Pinpoint the cell where the given text exists, returning its (x, y) midpoint coordinate. 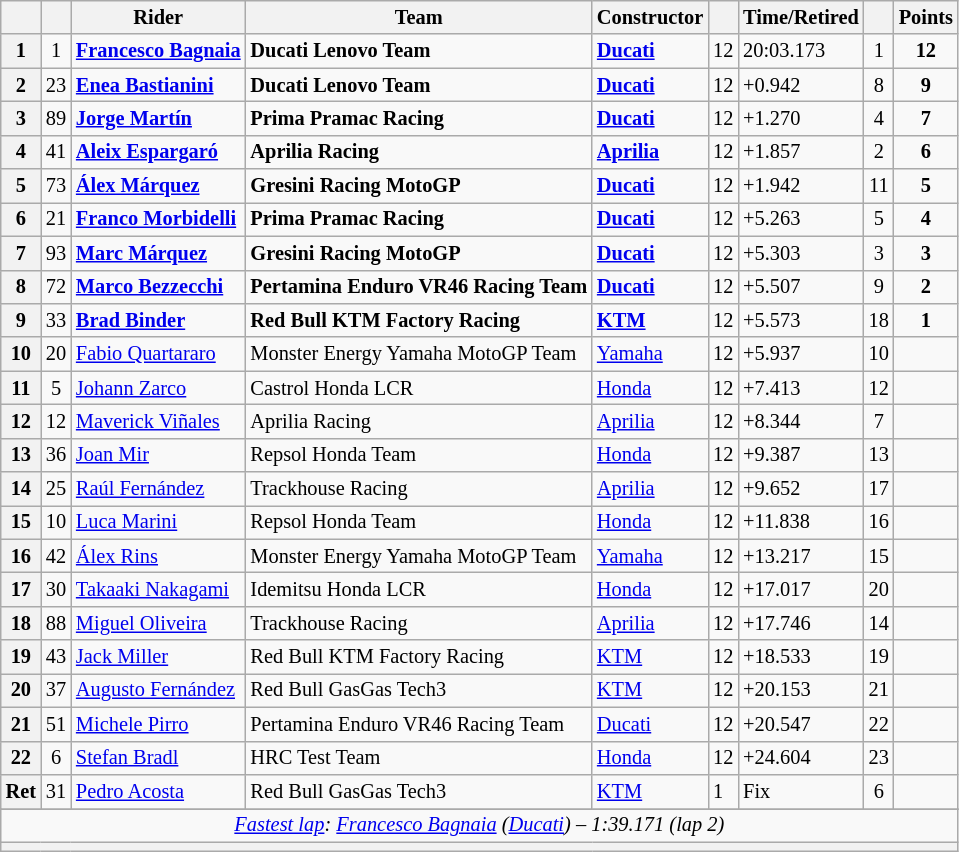
Team (420, 17)
Raúl Fernández (158, 489)
Marco Bezzecchi (158, 287)
+1.942 (801, 186)
93 (56, 253)
+9.652 (801, 489)
73 (56, 186)
20:03.173 (801, 51)
+13.217 (801, 556)
+5.263 (801, 219)
+1.857 (801, 152)
Maverick Viñales (158, 421)
Michele Pirro (158, 724)
+17.017 (801, 589)
41 (56, 152)
Aleix Espargaró (158, 152)
Constructor (650, 17)
Brad Binder (158, 320)
Stefan Bradl (158, 758)
Álex Márquez (158, 186)
+5.573 (801, 320)
Pedro Acosta (158, 791)
Fix (801, 791)
Joan Mir (158, 455)
Francesco Bagnaia (158, 51)
72 (56, 287)
33 (56, 320)
36 (56, 455)
43 (56, 657)
88 (56, 623)
+18.533 (801, 657)
+20.547 (801, 724)
Luca Marini (158, 522)
30 (56, 589)
Álex Rins (158, 556)
Ret (21, 791)
Enea Bastianini (158, 85)
+20.153 (801, 690)
25 (56, 489)
Fastest lap: Francesco Bagnaia (Ducati) – 1:39.171 (lap 2) (480, 825)
37 (56, 690)
+17.746 (801, 623)
42 (56, 556)
Castrol Honda LCR (420, 388)
HRC Test Team (420, 758)
Fabio Quartararo (158, 354)
Points (926, 17)
Jack Miller (158, 657)
Time/Retired (801, 17)
+7.413 (801, 388)
31 (56, 791)
+0.942 (801, 85)
Marc Márquez (158, 253)
Jorge Martín (158, 118)
+11.838 (801, 522)
51 (56, 724)
Takaaki Nakagami (158, 589)
Johann Zarco (158, 388)
+9.387 (801, 455)
89 (56, 118)
Augusto Fernández (158, 690)
+24.604 (801, 758)
Rider (158, 17)
+5.937 (801, 354)
+5.507 (801, 287)
Franco Morbidelli (158, 219)
Idemitsu Honda LCR (420, 589)
Miguel Oliveira (158, 623)
+1.270 (801, 118)
+8.344 (801, 421)
+5.303 (801, 253)
